Output the [X, Y] coordinate of the center of the cell containing the given text.  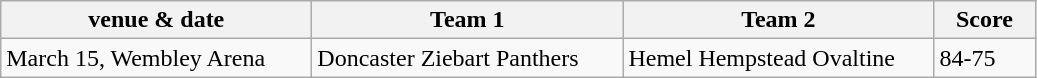
Team 1 [468, 20]
Doncaster Ziebart Panthers [468, 58]
venue & date [156, 20]
Team 2 [778, 20]
Hemel Hempstead Ovaltine [778, 58]
Score [984, 20]
84-75 [984, 58]
March 15, Wembley Arena [156, 58]
